Pinpoint the cell where the given text exists, returning its [x, y] midpoint coordinate. 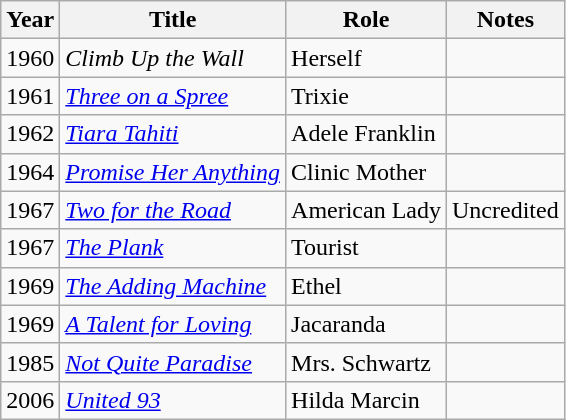
Notes [506, 20]
United 93 [173, 400]
Tourist [366, 248]
1985 [30, 362]
1964 [30, 172]
Tiara Tahiti [173, 134]
1961 [30, 96]
Role [366, 20]
Adele Franklin [366, 134]
Promise Her Anything [173, 172]
Two for the Road [173, 210]
Ethel [366, 286]
American Lady [366, 210]
Climb Up the Wall [173, 58]
Not Quite Paradise [173, 362]
Trixie [366, 96]
Uncredited [506, 210]
Jacaranda [366, 324]
Title [173, 20]
1960 [30, 58]
A Talent for Loving [173, 324]
Clinic Mother [366, 172]
Mrs. Schwartz [366, 362]
Hilda Marcin [366, 400]
The Adding Machine [173, 286]
2006 [30, 400]
Herself [366, 58]
Year [30, 20]
1962 [30, 134]
Three on a Spree [173, 96]
The Plank [173, 248]
